Capture the cell that displays the provided text and extract its [x, y] central coordinate. 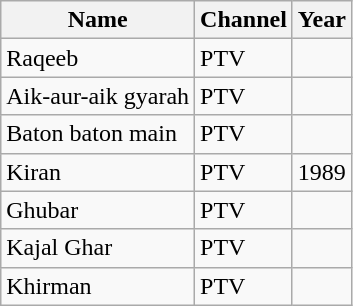
1989 [322, 172]
Year [322, 20]
Kiran [98, 172]
Kajal Ghar [98, 248]
Name [98, 20]
Baton baton main [98, 134]
Channel [244, 20]
Khirman [98, 286]
Aik-aur-aik gyarah [98, 96]
Raqeeb [98, 58]
Ghubar [98, 210]
